Provide the [x, y] coordinate of the cell's center where the given text is located.  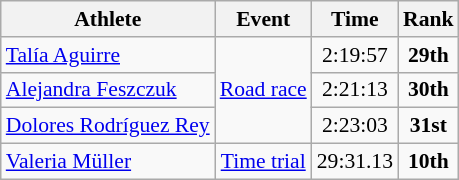
Rank [428, 19]
Talía Aguirre [108, 55]
2:19:57 [355, 55]
10th [428, 162]
Valeria Müller [108, 162]
31st [428, 126]
Alejandra Feszczuk [108, 90]
Time trial [264, 162]
29:31.13 [355, 162]
Road race [264, 90]
30th [428, 90]
2:21:13 [355, 90]
Athlete [108, 19]
Dolores Rodríguez Rey [108, 126]
Event [264, 19]
Time [355, 19]
29th [428, 55]
2:23:03 [355, 126]
